Identify which cell holds the provided text, then report its [x, y] central coordinate. 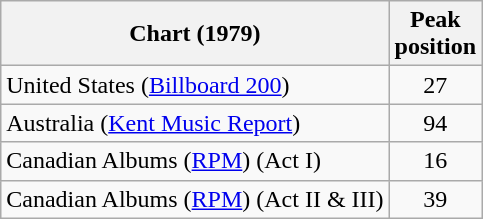
16 [435, 161]
27 [435, 85]
94 [435, 123]
Australia (Kent Music Report) [195, 123]
Chart (1979) [195, 34]
United States (Billboard 200) [195, 85]
39 [435, 199]
Peakposition [435, 34]
Canadian Albums (RPM) (Act II & III) [195, 199]
Canadian Albums (RPM) (Act I) [195, 161]
